Output the (X, Y) coordinate of the center of the cell containing the given text.  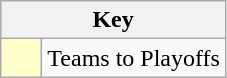
Key (114, 20)
Teams to Playoffs (134, 58)
